For the text-containing cell, return its midpoint in (x, y) coordinate format. 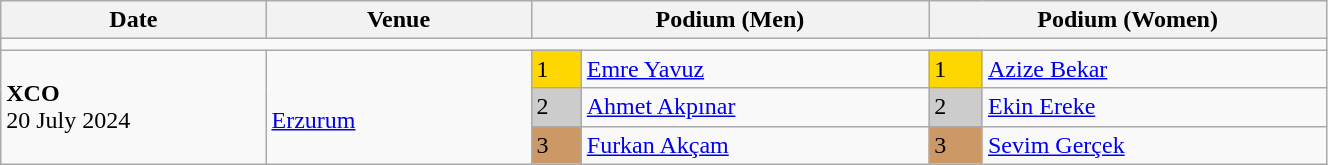
Azize Bekar (1154, 69)
Emre Yavuz (755, 69)
Podium (Men) (730, 20)
Ekin Ereke (1154, 107)
Venue (398, 20)
Podium (Women) (1128, 20)
Sevim Gerçek (1154, 145)
Erzurum (398, 107)
XCO 20 July 2024 (134, 107)
Ahmet Akpınar (755, 107)
Furkan Akçam (755, 145)
Date (134, 20)
